Determine the [X, Y] coordinate at the center of the cell enclosing the given text.  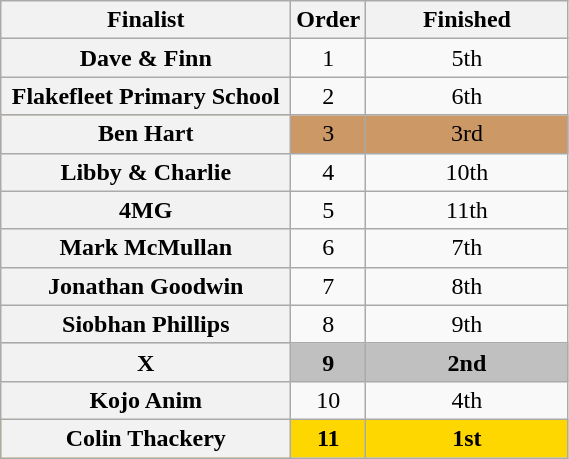
9th [467, 324]
6 [328, 248]
7 [328, 286]
11 [328, 438]
10 [328, 400]
Kojo Anim [146, 400]
Order [328, 20]
Finished [467, 20]
5th [467, 58]
Finalist [146, 20]
10th [467, 172]
8th [467, 286]
8 [328, 324]
6th [467, 96]
3 [328, 134]
Flakefleet Primary School [146, 96]
4MG [146, 210]
Jonathan Goodwin [146, 286]
4 [328, 172]
9 [328, 362]
2 [328, 96]
4th [467, 400]
2nd [467, 362]
7th [467, 248]
Dave & Finn [146, 58]
5 [328, 210]
Siobhan Phillips [146, 324]
1 [328, 58]
Ben Hart [146, 134]
11th [467, 210]
3rd [467, 134]
Libby & Charlie [146, 172]
X [146, 362]
1st [467, 438]
Colin Thackery [146, 438]
Mark McMullan [146, 248]
